Return (X, Y) of the center of cell containing provided text 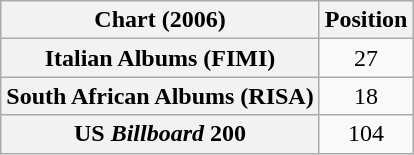
Position (366, 20)
South African Albums (RISA) (160, 96)
18 (366, 96)
Italian Albums (FIMI) (160, 58)
Chart (2006) (160, 20)
27 (366, 58)
104 (366, 134)
US Billboard 200 (160, 134)
